For the text-containing cell, return its midpoint in [x, y] coordinate format. 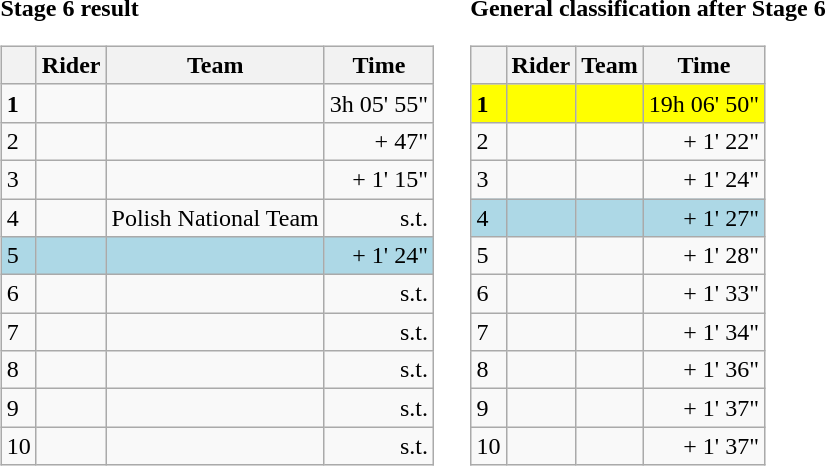
+ 1' 34" [704, 332]
+ 47" [378, 141]
+ 1' 33" [704, 294]
Polish National Team [215, 217]
+ 1' 22" [704, 141]
+ 1' 15" [378, 179]
+ 1' 28" [704, 256]
3h 05' 55" [378, 103]
+ 1' 36" [704, 370]
19h 06' 50" [704, 103]
+ 1' 27" [704, 217]
